Return the [x, y] coordinate for the center point of the cell that contains the specified text.  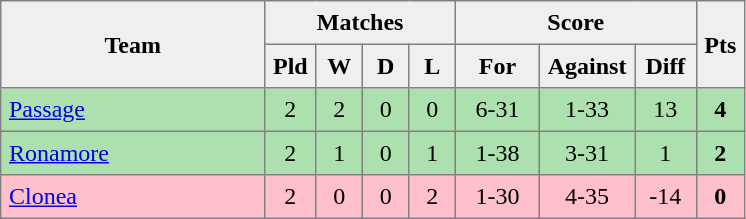
1-30 [497, 197]
3-31 [586, 153]
Team [133, 44]
Ronamore [133, 153]
Pld [290, 66]
4-35 [586, 197]
-14 [666, 197]
D [385, 66]
Diff [666, 66]
Pts [720, 44]
1-38 [497, 153]
W [339, 66]
Matches [360, 23]
L [432, 66]
6-31 [497, 110]
For [497, 66]
Against [586, 66]
4 [720, 110]
Passage [133, 110]
1-33 [586, 110]
13 [666, 110]
Score [576, 23]
Clonea [133, 197]
